Return the (x, y) coordinate for the center point of the cell that contains the specified text.  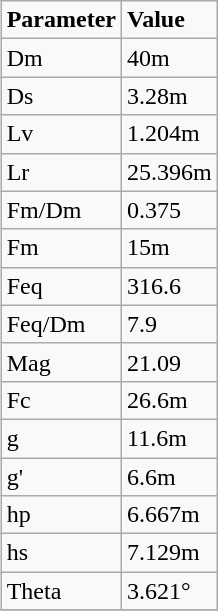
316.6 (170, 286)
g' (61, 477)
25.396m (170, 172)
Value (170, 20)
Feq (61, 286)
Feq/Dm (61, 324)
Lv (61, 134)
Mag (61, 362)
6.667m (170, 515)
hp (61, 515)
40m (170, 58)
Fm (61, 248)
15m (170, 248)
11.6m (170, 438)
Parameter (61, 20)
0.375 (170, 210)
Dm (61, 58)
Fc (61, 400)
g (61, 438)
6.6m (170, 477)
3.28m (170, 96)
7.129m (170, 553)
21.09 (170, 362)
Lr (61, 172)
7.9 (170, 324)
Theta (61, 591)
hs (61, 553)
Ds (61, 96)
1.204m (170, 134)
3.621° (170, 591)
26.6m (170, 400)
Fm/Dm (61, 210)
